For the text-containing cell, return its midpoint in [X, Y] coordinate format. 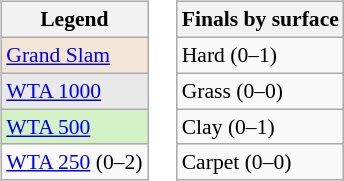
Clay (0–1) [260, 127]
Legend [74, 20]
WTA 250 (0–2) [74, 162]
WTA 500 [74, 127]
Finals by surface [260, 20]
Grand Slam [74, 55]
WTA 1000 [74, 91]
Carpet (0–0) [260, 162]
Grass (0–0) [260, 91]
Hard (0–1) [260, 55]
